Provide the (x, y) coordinate of the cell's center where the given text is located.  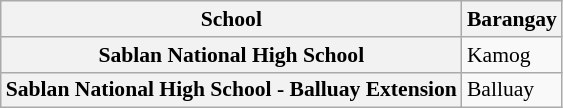
Sablan National High School - Balluay Extension (232, 90)
Sablan National High School (232, 55)
Barangay (512, 19)
School (232, 19)
Kamog (512, 55)
Balluay (512, 90)
